Return (X, Y) of the center of cell containing provided text 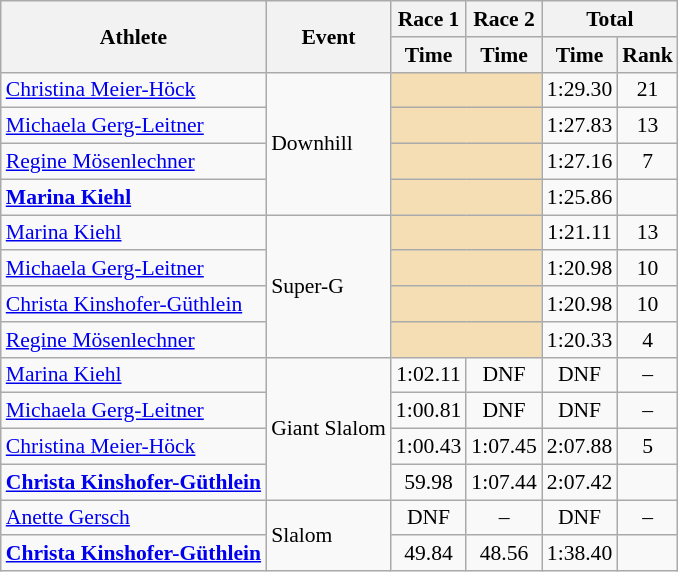
59.98 (428, 482)
Event (328, 36)
1:27.83 (580, 126)
21 (648, 90)
Downhill (328, 143)
Race 1 (428, 19)
Slalom (328, 536)
1:07.45 (504, 447)
1:21.11 (580, 233)
7 (648, 162)
1:38.40 (580, 554)
Athlete (134, 36)
Total (610, 19)
Rank (648, 55)
1:07.44 (504, 482)
Anette Gersch (134, 518)
49.84 (428, 554)
48.56 (504, 554)
Giant Slalom (328, 428)
1:27.16 (580, 162)
1:00.43 (428, 447)
Super-G (328, 286)
1:20.33 (580, 340)
1:29.30 (580, 90)
4 (648, 340)
1:25.86 (580, 197)
1:02.11 (428, 375)
2:07.88 (580, 447)
Race 2 (504, 19)
5 (648, 447)
1:00.81 (428, 411)
2:07.42 (580, 482)
